Determine the [X, Y] coordinate at the center of the cell enclosing the given text.  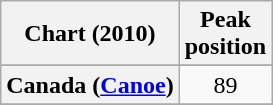
89 [225, 85]
Chart (2010) [90, 34]
Canada (Canoe) [90, 85]
Peakposition [225, 34]
